Return the (x, y) coordinate for the center point of the cell that contains the specified text.  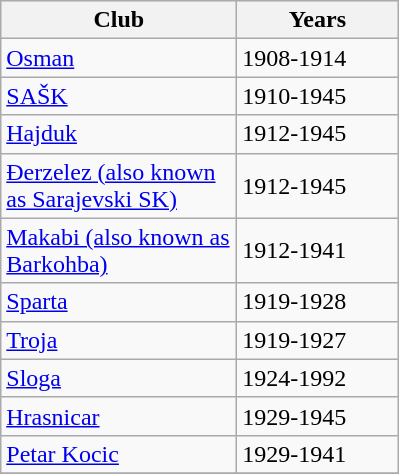
Hajduk (119, 134)
Hrasnicar (119, 416)
1924-1992 (318, 378)
1919-1927 (318, 340)
1912-1941 (318, 250)
1929-1945 (318, 416)
1919-1928 (318, 302)
Sloga (119, 378)
Troja (119, 340)
Years (318, 20)
Club (119, 20)
1910-1945 (318, 96)
Đerzelez (also known as Sarajevski SK) (119, 186)
Osman (119, 58)
Petar Kocic (119, 454)
1929-1941 (318, 454)
SAŠK (119, 96)
Sparta (119, 302)
Makabi (also known as Barkohba) (119, 250)
1908-1914 (318, 58)
